Provide the [X, Y] coordinate of the cell's center where the given text is located.  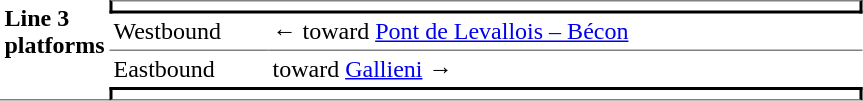
Westbound [188, 33]
toward Gallieni → [565, 69]
← toward Pont de Levallois – Bécon [565, 33]
Line 3 platforms [54, 50]
Eastbound [188, 69]
